Return (X, Y) of the center of cell containing provided text 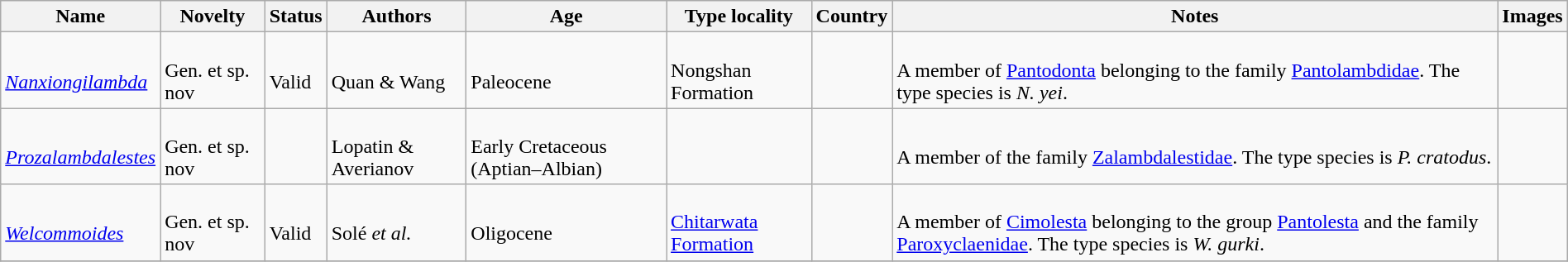
Paleocene (566, 70)
Authors (397, 17)
Status (296, 17)
Welcommoides (81, 222)
Nanxiongilambda (81, 70)
Quan & Wang (397, 70)
Early Cretaceous (Aptian–Albian) (566, 146)
A member of Cimolesta belonging to the group Pantolesta and the family Paroxyclaenidae. The type species is W. gurki. (1195, 222)
Type locality (739, 17)
Oligocene (566, 222)
Age (566, 17)
Novelty (213, 17)
Images (1532, 17)
Solé et al. (397, 222)
A member of Pantodonta belonging to the family Pantolambdidae. The type species is N. yei. (1195, 70)
A member of the family Zalambdalestidae. The type species is P. cratodus. (1195, 146)
Nongshan Formation (739, 70)
Notes (1195, 17)
Name (81, 17)
Chitarwata Formation (739, 222)
Lopatin & Averianov (397, 146)
Prozalambdalestes (81, 146)
Country (852, 17)
